Find where the given text appears and provide that cell's center as (X, Y) coordinate. 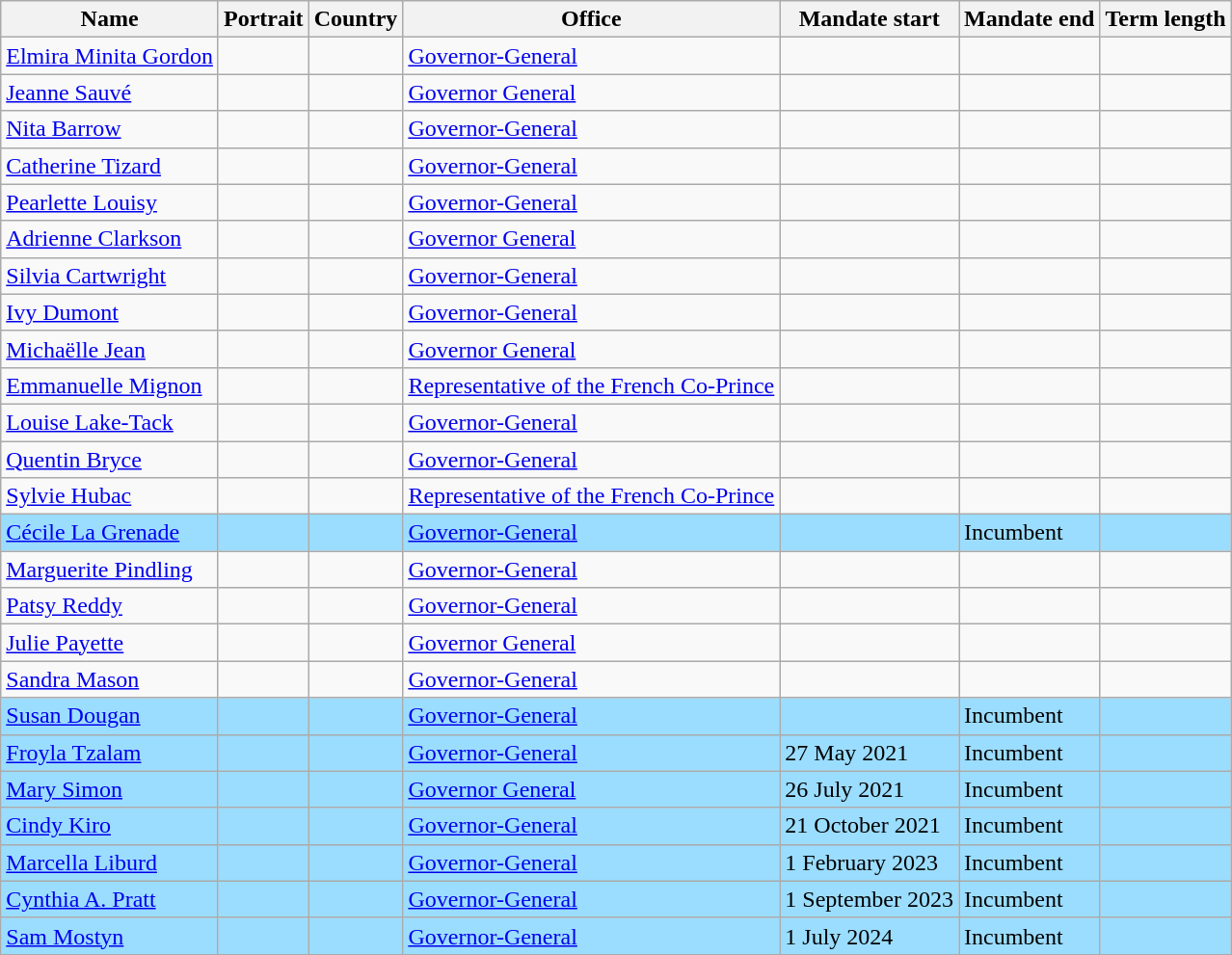
Term length (1165, 19)
Julie Payette (110, 643)
Louise Lake-Tack (110, 422)
Elmira Minita Gordon (110, 56)
Froyla Tzalam (110, 753)
Sandra Mason (110, 679)
Catherine Tizard (110, 166)
1 February 2023 (870, 862)
Sam Mostyn (110, 936)
Quentin Bryce (110, 460)
Name (110, 19)
Jeanne Sauvé (110, 93)
27 May 2021 (870, 753)
Ivy Dumont (110, 312)
Country (356, 19)
Marcella Liburd (110, 862)
Pearlette Louisy (110, 202)
Nita Barrow (110, 129)
Mandate end (1029, 19)
Cindy Kiro (110, 826)
Marguerite Pindling (110, 570)
Emmanuelle Mignon (110, 385)
26 July 2021 (870, 789)
1 July 2024 (870, 936)
Susan Dougan (110, 716)
Patsy Reddy (110, 606)
Michaëlle Jean (110, 349)
Silvia Cartwright (110, 276)
Cécile La Grenade (110, 533)
Portrait (263, 19)
Sylvie Hubac (110, 496)
Cynthia A. Pratt (110, 899)
Mary Simon (110, 789)
Adrienne Clarkson (110, 239)
Office (592, 19)
21 October 2021 (870, 826)
Mandate start (870, 19)
1 September 2023 (870, 899)
